Extract the [x, y] coordinate from the center of the cell holding the provided text.  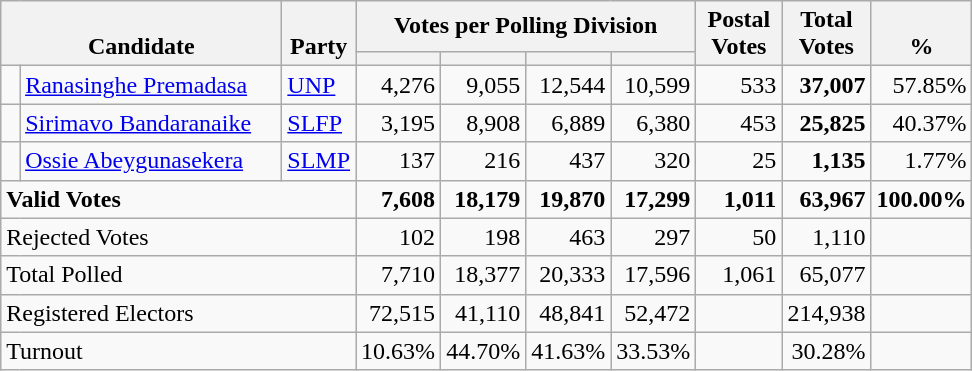
214,938 [826, 313]
18,179 [484, 199]
Ossie Abeygunasekera [151, 161]
1,110 [826, 237]
30.28% [826, 351]
102 [398, 237]
57.85% [922, 85]
137 [398, 161]
17,596 [654, 275]
6,380 [654, 123]
463 [568, 237]
10,599 [654, 85]
100.00% [922, 199]
41,110 [484, 313]
18,377 [484, 275]
63,967 [826, 199]
SLFP [319, 123]
198 [484, 237]
25,825 [826, 123]
% [922, 34]
Turnout [178, 351]
UNP [319, 85]
17,299 [654, 199]
320 [654, 161]
72,515 [398, 313]
Valid Votes [178, 199]
7,608 [398, 199]
10.63% [398, 351]
52,472 [654, 313]
50 [739, 237]
Registered Electors [178, 313]
437 [568, 161]
Total Votes [826, 34]
65,077 [826, 275]
37,007 [826, 85]
33.53% [654, 351]
Candidate [142, 34]
Votes per Polling Division [526, 26]
453 [739, 123]
9,055 [484, 85]
8,908 [484, 123]
216 [484, 161]
7,710 [398, 275]
297 [654, 237]
Total Polled [178, 275]
25 [739, 161]
1,135 [826, 161]
12,544 [568, 85]
20,333 [568, 275]
1,061 [739, 275]
Party [319, 34]
SLMP [319, 161]
40.37% [922, 123]
1.77% [922, 161]
6,889 [568, 123]
PostalVotes [739, 34]
Sirimavo Bandaranaike [151, 123]
Ranasinghe Premadasa [151, 85]
1,011 [739, 199]
19,870 [568, 199]
41.63% [568, 351]
3,195 [398, 123]
Rejected Votes [178, 237]
48,841 [568, 313]
4,276 [398, 85]
533 [739, 85]
44.70% [484, 351]
